Return [x, y] of the center of cell containing provided text 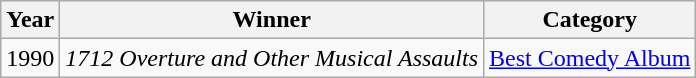
Category [590, 20]
1712 Overture and Other Musical Assaults [272, 58]
Winner [272, 20]
Best Comedy Album [590, 58]
1990 [30, 58]
Year [30, 20]
